Detect which cell encompasses the target text, then output its [x, y] center coordinate. 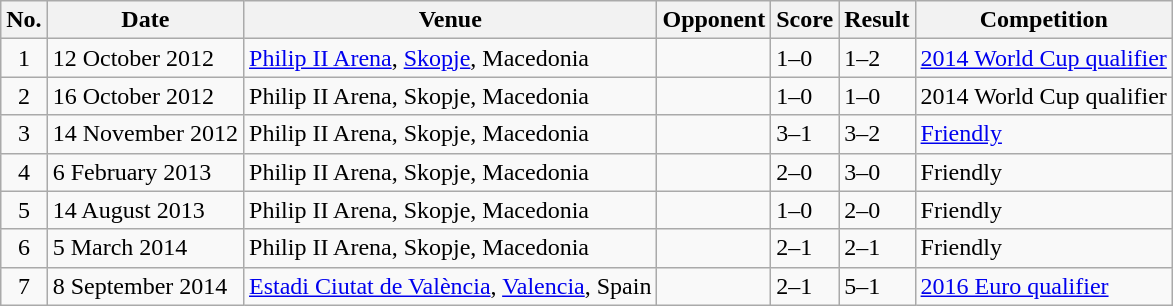
1 [24, 58]
Result [877, 20]
No. [24, 20]
6 [24, 248]
6 February 2013 [145, 172]
3–1 [805, 134]
Venue [450, 20]
1–2 [877, 58]
12 October 2012 [145, 58]
7 [24, 286]
4 [24, 172]
3–2 [877, 134]
Competition [1044, 20]
5 [24, 210]
3–0 [877, 172]
Opponent [714, 20]
14 August 2013 [145, 210]
Date [145, 20]
2016 Euro qualifier [1044, 286]
16 October 2012 [145, 96]
2 [24, 96]
5 March 2014 [145, 248]
14 November 2012 [145, 134]
5–1 [877, 286]
Score [805, 20]
Estadi Ciutat de València, Valencia, Spain [450, 286]
8 September 2014 [145, 286]
3 [24, 134]
